Pinpoint the cell where the given text exists, returning its (X, Y) midpoint coordinate. 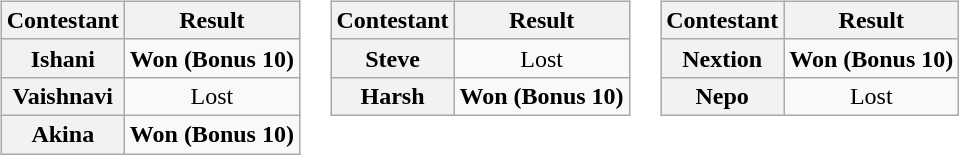
Nepo (722, 96)
Vaishnavi (62, 96)
Harsh (392, 96)
Akina (62, 134)
Ishani (62, 58)
Steve (392, 58)
Nextion (722, 58)
